Pinpoint the cell where the given text exists, returning its [X, Y] midpoint coordinate. 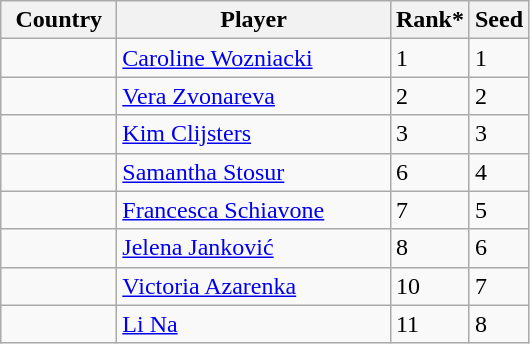
Seed [498, 20]
11 [430, 324]
4 [498, 172]
Jelena Janković [254, 248]
Samantha Stosur [254, 172]
Country [59, 20]
Kim Clijsters [254, 134]
10 [430, 286]
Francesca Schiavone [254, 210]
Rank* [430, 20]
Caroline Wozniacki [254, 58]
Li Na [254, 324]
Player [254, 20]
Victoria Azarenka [254, 286]
5 [498, 210]
Vera Zvonareva [254, 96]
